Find where the given text appears and provide that cell's center as (x, y) coordinate. 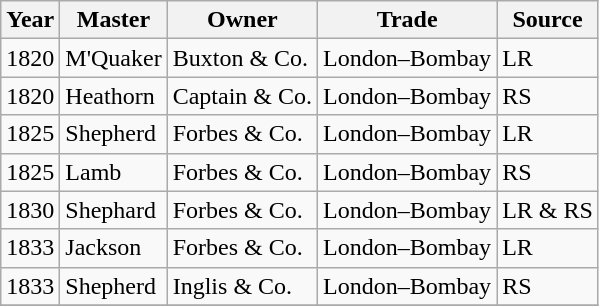
Owner (242, 20)
Heathorn (114, 96)
Source (548, 20)
Year (30, 20)
Trade (408, 20)
Master (114, 20)
Inglis & Co. (242, 286)
LR & RS (548, 210)
Lamb (114, 172)
Buxton & Co. (242, 58)
1830 (30, 210)
M'Quaker (114, 58)
Captain & Co. (242, 96)
Jackson (114, 248)
Shephard (114, 210)
